Search for the cell housing the specified text and yield its [X, Y] center coordinate. 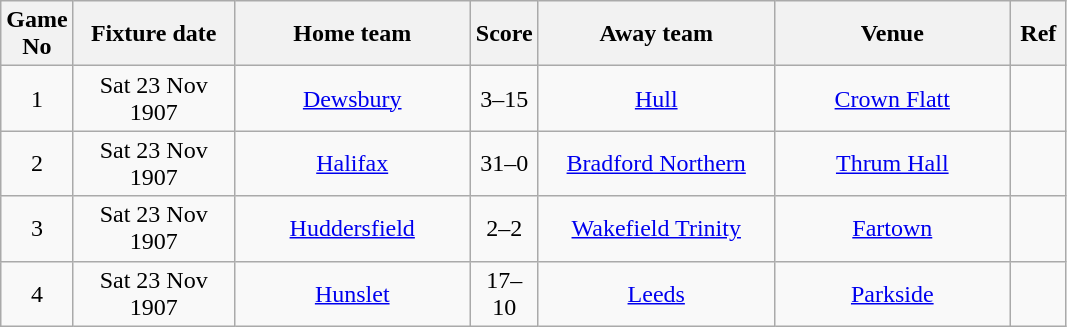
31–0 [504, 164]
2–2 [504, 228]
Hull [656, 98]
3–15 [504, 98]
2 [37, 164]
Game No [37, 34]
17–10 [504, 294]
Parkside [892, 294]
Fixture date [154, 34]
Hunslet [352, 294]
Away team [656, 34]
Wakefield Trinity [656, 228]
3 [37, 228]
Crown Flatt [892, 98]
Ref [1038, 34]
Venue [892, 34]
Fartown [892, 228]
1 [37, 98]
Thrum Hall [892, 164]
Halifax [352, 164]
4 [37, 294]
Home team [352, 34]
Leeds [656, 294]
Dewsbury [352, 98]
Bradford Northern [656, 164]
Huddersfield [352, 228]
Score [504, 34]
